Provide the [X, Y] coordinate of the cell's center where the given text is located.  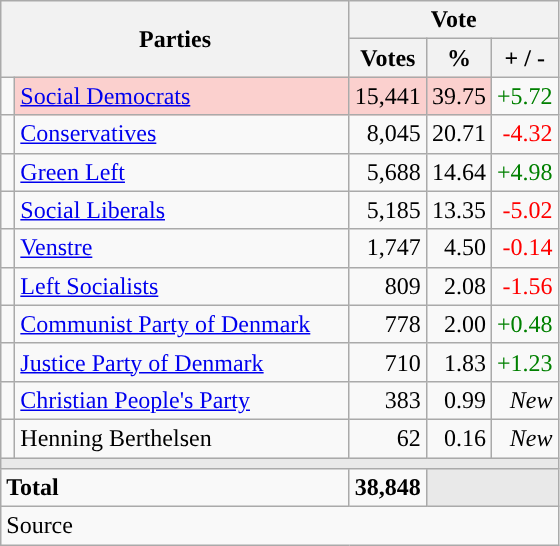
% [458, 58]
Venstre [182, 248]
Christian People's Party [182, 400]
Vote [454, 20]
-5.02 [524, 210]
Votes [388, 58]
5,688 [388, 172]
1.83 [458, 362]
Total [176, 488]
Social Democrats [182, 96]
+5.72 [524, 96]
778 [388, 324]
20.71 [458, 134]
15,441 [388, 96]
39.75 [458, 96]
5,185 [388, 210]
1,747 [388, 248]
383 [388, 400]
Source [280, 526]
0.99 [458, 400]
+4.98 [524, 172]
809 [388, 286]
38,848 [388, 488]
0.16 [458, 438]
-0.14 [524, 248]
2.08 [458, 286]
Green Left [182, 172]
Social Liberals [182, 210]
Conservatives [182, 134]
Henning Berthelsen [182, 438]
8,045 [388, 134]
4.50 [458, 248]
2.00 [458, 324]
-4.32 [524, 134]
62 [388, 438]
Communist Party of Denmark [182, 324]
+ / - [524, 58]
710 [388, 362]
+0.48 [524, 324]
+1.23 [524, 362]
-1.56 [524, 286]
Justice Party of Denmark [182, 362]
Parties [176, 39]
14.64 [458, 172]
13.35 [458, 210]
Left Socialists [182, 286]
